From the cell containing the given text, extract its center point as [X, Y] coordinate. 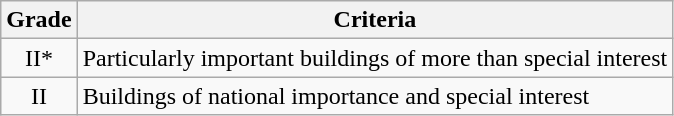
II* [39, 58]
Criteria [375, 20]
II [39, 96]
Buildings of national importance and special interest [375, 96]
Particularly important buildings of more than special interest [375, 58]
Grade [39, 20]
